Scan for the cell matching the given text and deliver its (x, y) coordinate at center. 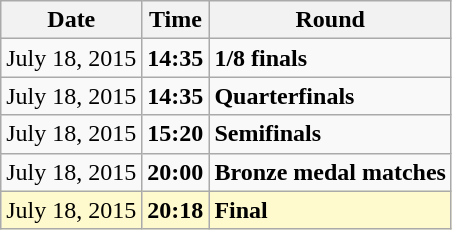
Date (72, 20)
20:00 (176, 172)
Time (176, 20)
20:18 (176, 210)
Round (330, 20)
15:20 (176, 134)
Semifinals (330, 134)
1/8 finals (330, 58)
Bronze medal matches (330, 172)
Final (330, 210)
Quarterfinals (330, 96)
